Return the [X, Y] coordinate for the center point of the cell that contains the specified text.  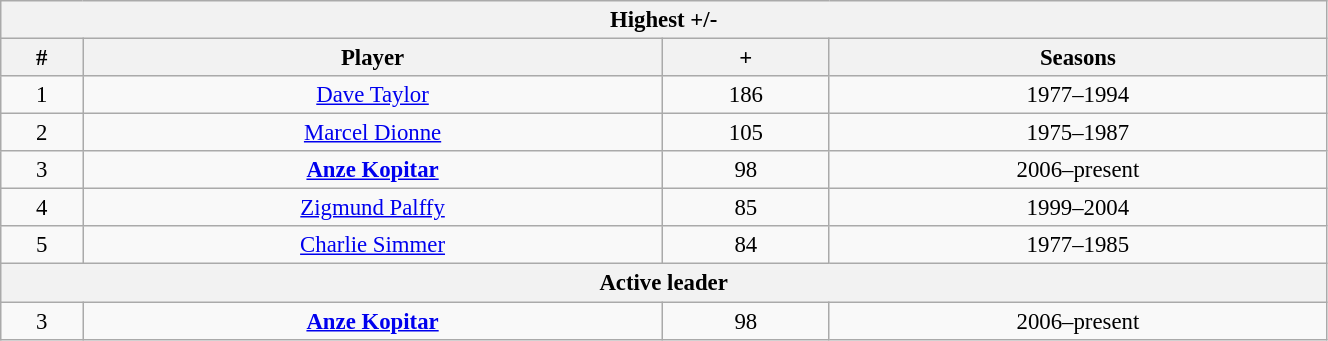
2 [42, 133]
Seasons [1078, 58]
1975–1987 [1078, 133]
84 [746, 245]
Zigmund Palffy [373, 208]
Active leader [664, 283]
Marcel Dionne [373, 133]
+ [746, 58]
Player [373, 58]
5 [42, 245]
1977–1994 [1078, 95]
85 [746, 208]
105 [746, 133]
1999–2004 [1078, 208]
186 [746, 95]
Dave Taylor [373, 95]
Highest +/- [664, 20]
1 [42, 95]
4 [42, 208]
Charlie Simmer [373, 245]
1977–1985 [1078, 245]
# [42, 58]
